Capture the cell that displays the provided text and extract its [X, Y] central coordinate. 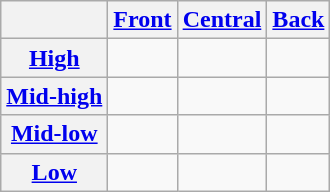
Central [222, 20]
Front [142, 20]
Mid-high [54, 96]
Back [298, 20]
Mid-low [54, 134]
High [54, 58]
Low [54, 172]
